Extract the [X, Y] coordinate from the center of the cell holding the provided text.  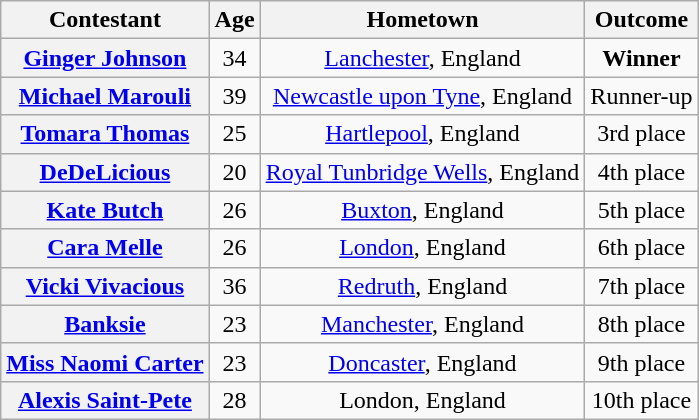
Buxton, England [422, 210]
Doncaster, England [422, 362]
DeDeLicious [105, 172]
39 [234, 96]
10th place [642, 400]
Outcome [642, 20]
28 [234, 400]
Newcastle upon Tyne, England [422, 96]
Age [234, 20]
Manchester, England [422, 324]
25 [234, 134]
Alexis Saint-Pete [105, 400]
Winner [642, 58]
Hometown [422, 20]
6th place [642, 248]
7th place [642, 286]
Kate Butch [105, 210]
Banksie [105, 324]
Cara Melle [105, 248]
Runner-up [642, 96]
36 [234, 286]
Vicki Vivacious [105, 286]
Royal Tunbridge Wells, England [422, 172]
Hartlepool, England [422, 134]
3rd place [642, 134]
9th place [642, 362]
Contestant [105, 20]
20 [234, 172]
4th place [642, 172]
Michael Marouli [105, 96]
5th place [642, 210]
34 [234, 58]
Ginger Johnson [105, 58]
Miss Naomi Carter [105, 362]
Tomara Thomas [105, 134]
8th place [642, 324]
Lanchester, England [422, 58]
Redruth, England [422, 286]
